Output the [x, y] coordinate of the center of the cell containing the given text.  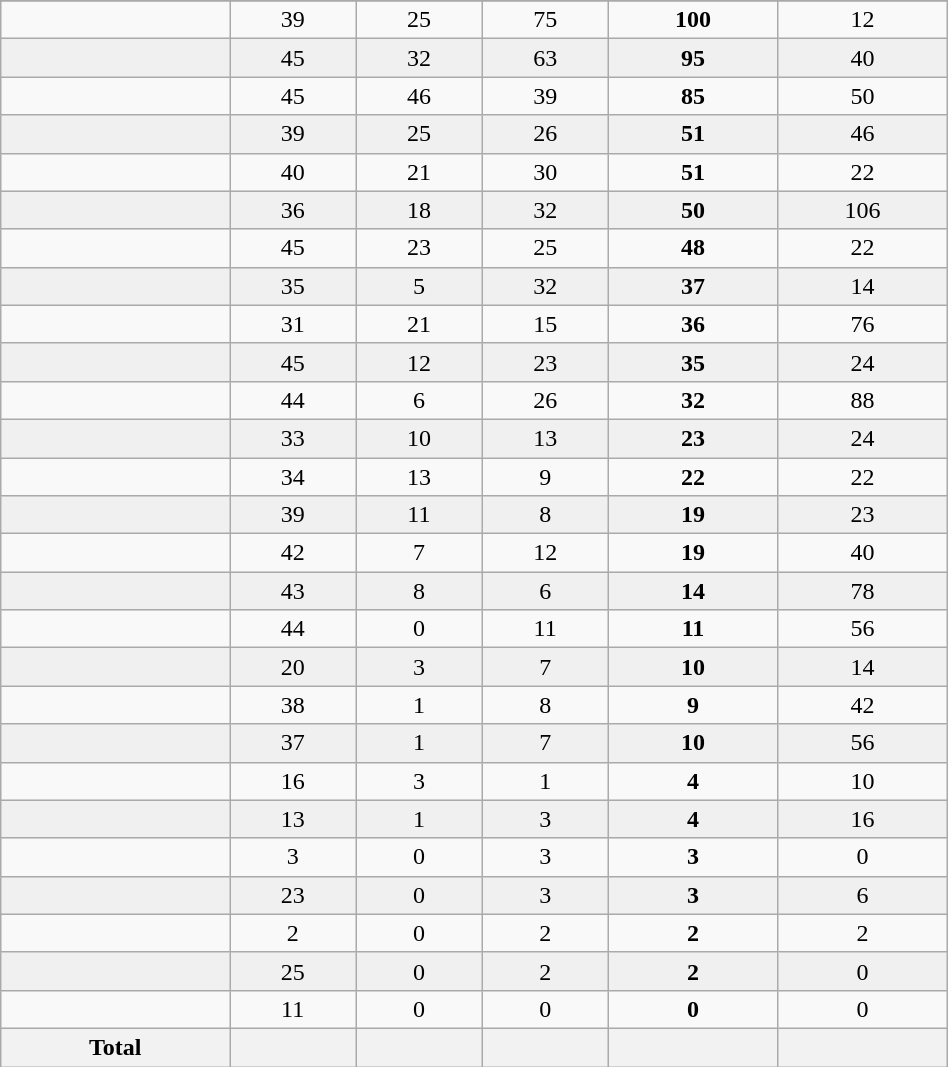
Total [116, 1047]
100 [692, 20]
30 [545, 172]
106 [863, 210]
85 [692, 96]
34 [293, 477]
20 [293, 667]
5 [419, 286]
43 [293, 591]
63 [545, 58]
33 [293, 438]
15 [545, 324]
31 [293, 324]
95 [692, 58]
18 [419, 210]
76 [863, 324]
48 [692, 248]
88 [863, 400]
38 [293, 705]
75 [545, 20]
78 [863, 591]
